Search for the cell housing the specified text and yield its [X, Y] center coordinate. 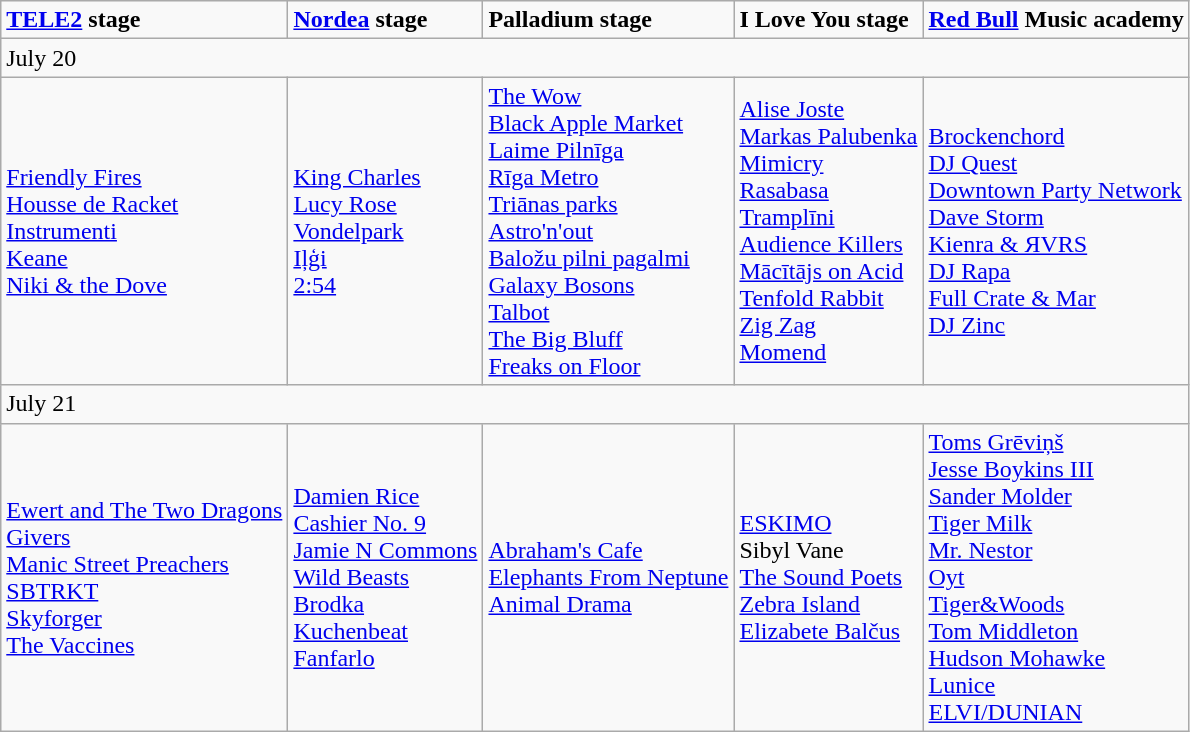
July 20 [596, 58]
The Wow Black Apple Market Laime Pilnīga Rīga Metro Triānas parks Astro'n'out Baložu pilni pagalmi Galaxy Bosons Talbot The Big Bluff Freaks on Floor [608, 231]
Ewert and The Two Dragons Givers Manic Street Preachers SBTRKT Skyforger The Vaccines [144, 577]
King Charles Lucy Rose Vondelpark Iļģi 2:54 [386, 231]
ESKIMO Sibyl Vane The Sound Poets Zebra Island Elizabete Balčus [828, 577]
July 21 [596, 404]
Friendly Fires Housse de Racket Instrumenti Keane Niki & the Dove [144, 231]
Damien Rice Cashier No. 9 Jamie N Commons Wild Beasts Brodka Kuchenbeat Fanfarlo [386, 577]
Abraham's Cafe Elephants From Neptune Animal Drama [608, 577]
Brockenchord DJ Quest Downtown Party Network Dave Storm Kienra & ЯVRS DJ Rapa Full Crate & Mar DJ Zinc [1056, 231]
Toms Grēviņš Jesse Boykins III Sander Molder Tiger Milk Mr. Nestor Oyt Tiger&Woods Tom Middleton Hudson Mohawke Lunice ELVI/DUNIAN [1056, 577]
TELE2 stage [144, 20]
I Love You stage [828, 20]
Alise Joste Markas Palubenka Mimicry Rasabasa Tramplīni Audience Killers Mācītājs on Acid Tenfold Rabbit Zig Zag Momend [828, 231]
Nordea stage [386, 20]
Palladium stage [608, 20]
Red Bull Music academy [1056, 20]
